Identify which cell holds the provided text, then report its (x, y) central coordinate. 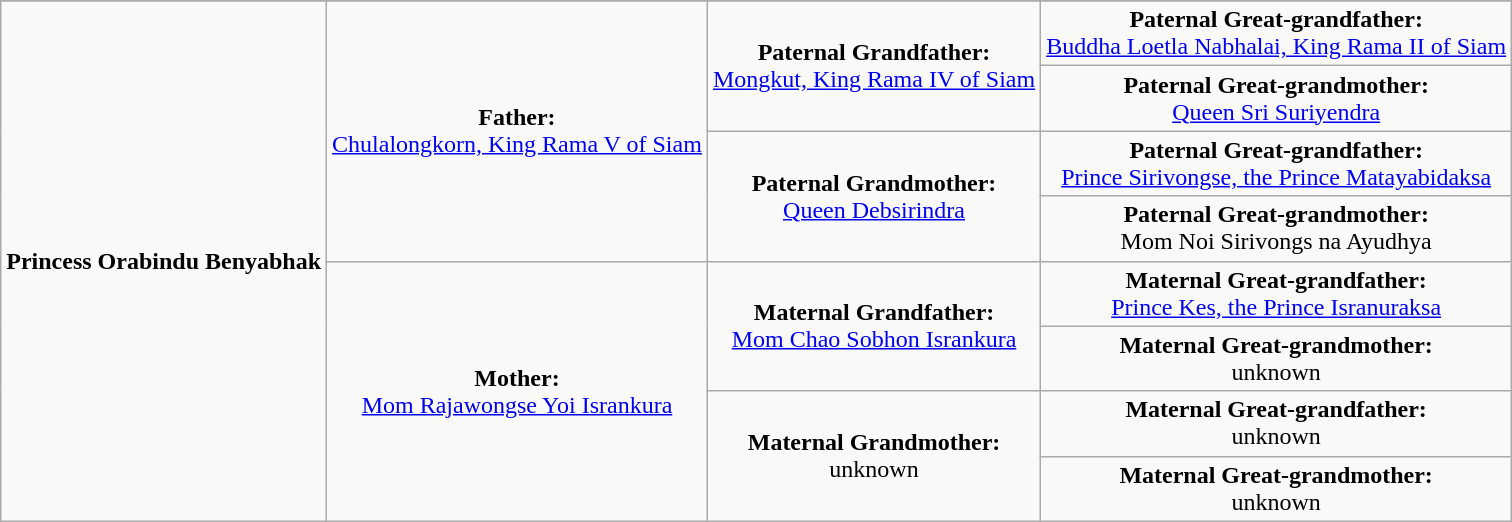
Father:Chulalongkorn, King Rama V of Siam (518, 131)
Princess Orabindu Benyabhak (164, 261)
Maternal Grandfather:Mom Chao Sobhon Isrankura (874, 326)
Mother:Mom Rajawongse Yoi Isrankura (518, 391)
Paternal Grandmother:Queen Debsirindra (874, 196)
Maternal Great-grandfather:unknown (1276, 424)
Paternal Great-grandfather:Buddha Loetla Nabhalai, King Rama II of Siam (1276, 34)
Paternal Grandfather:Mongkut, King Rama IV of Siam (874, 66)
Paternal Great-grandmother:Queen Sri Suriyendra (1276, 98)
Maternal Grandmother:unknown (874, 456)
Paternal Great-grandfather:Prince Sirivongse, the Prince Matayabidaksa (1276, 164)
Maternal Great-grandfather:Prince Kes, the Prince Isranuraksa (1276, 294)
Paternal Great-grandmother:Mom Noi Sirivongs na Ayudhya (1276, 228)
